Return the [X, Y] coordinate for the center point of the cell that contains the specified text.  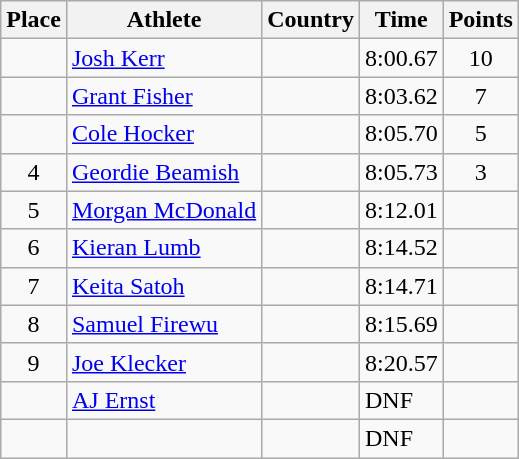
Country [311, 20]
8:03.62 [401, 96]
Cole Hocker [164, 134]
Points [480, 20]
8:20.57 [401, 362]
6 [34, 248]
8:14.71 [401, 286]
8:14.52 [401, 248]
8 [34, 324]
Morgan McDonald [164, 210]
Josh Kerr [164, 58]
Samuel Firewu [164, 324]
AJ Ernst [164, 400]
9 [34, 362]
8:15.69 [401, 324]
Geordie Beamish [164, 172]
8:12.01 [401, 210]
Joe Klecker [164, 362]
4 [34, 172]
10 [480, 58]
Keita Satoh [164, 286]
Grant Fisher [164, 96]
8:05.73 [401, 172]
8:00.67 [401, 58]
8:05.70 [401, 134]
Time [401, 20]
Athlete [164, 20]
Place [34, 20]
3 [480, 172]
Kieran Lumb [164, 248]
